Find where the given text appears and provide that cell's center as (X, Y) coordinate. 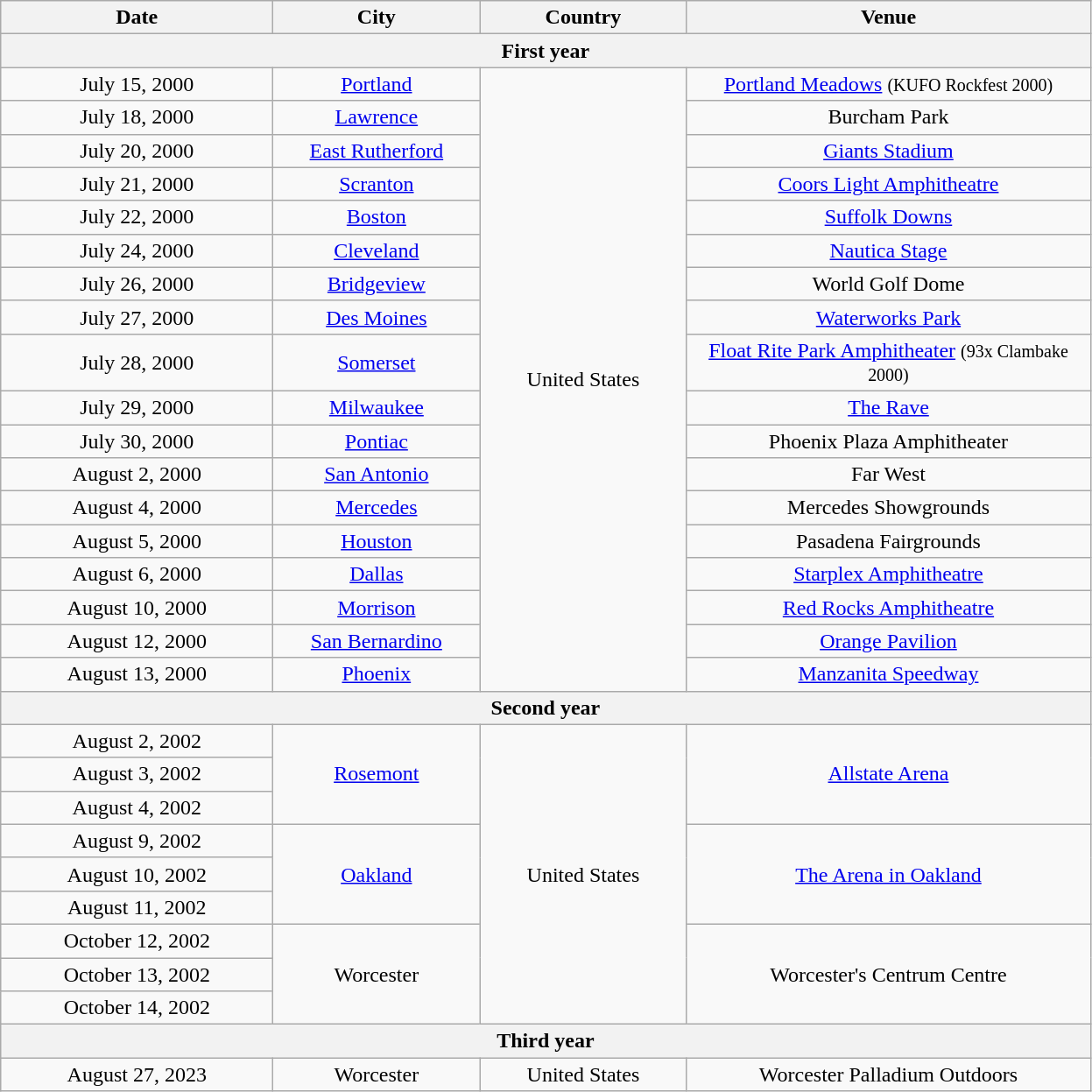
Milwaukee (377, 407)
Mercedes (377, 508)
Starplex Amphitheatre (888, 574)
Coors Light Amphitheatre (888, 184)
Nautica Stage (888, 250)
August 2, 2000 (137, 475)
August 5, 2000 (137, 541)
Mercedes Showgrounds (888, 508)
August 12, 2000 (137, 641)
Burcham Park (888, 117)
East Rutherford (377, 151)
Red Rocks Amphitheatre (888, 608)
Giants Stadium (888, 151)
World Golf Dome (888, 284)
Cleveland (377, 250)
July 22, 2000 (137, 217)
Bridgeview (377, 284)
August 9, 2002 (137, 841)
Suffolk Downs (888, 217)
August 4, 2000 (137, 508)
Phoenix (377, 674)
Far West (888, 475)
July 30, 2000 (137, 440)
July 21, 2000 (137, 184)
October 14, 2002 (137, 1008)
July 20, 2000 (137, 151)
July 29, 2000 (137, 407)
August 10, 2002 (137, 874)
Worcester's Centrum Centre (888, 974)
July 15, 2000 (137, 84)
July 26, 2000 (137, 284)
Worcester Palladium Outdoors (888, 1074)
August 11, 2002 (137, 907)
August 4, 2002 (137, 807)
Float Rite Park Amphitheater (93x Clambake 2000) (888, 363)
Country (583, 18)
The Arena in Oakland (888, 874)
August 3, 2002 (137, 774)
Portland (377, 84)
Oakland (377, 874)
October 12, 2002 (137, 941)
Venue (888, 18)
The Rave (888, 407)
August 10, 2000 (137, 608)
Waterworks Park (888, 317)
July 28, 2000 (137, 363)
July 18, 2000 (137, 117)
Pasadena Fairgrounds (888, 541)
July 24, 2000 (137, 250)
Second year (546, 708)
Portland Meadows (KUFO Rockfest 2000) (888, 84)
Phoenix Plaza Amphitheater (888, 440)
Allstate Arena (888, 774)
Third year (546, 1041)
Pontiac (377, 440)
Somerset (377, 363)
First year (546, 51)
Rosemont (377, 774)
Des Moines (377, 317)
October 13, 2002 (137, 975)
Scranton (377, 184)
San Bernardino (377, 641)
Boston (377, 217)
August 6, 2000 (137, 574)
City (377, 18)
August 13, 2000 (137, 674)
San Antonio (377, 475)
Morrison (377, 608)
August 27, 2023 (137, 1074)
Houston (377, 541)
July 27, 2000 (137, 317)
Date (137, 18)
Orange Pavilion (888, 641)
Lawrence (377, 117)
August 2, 2002 (137, 741)
Manzanita Speedway (888, 674)
Dallas (377, 574)
